Find where the given text appears and provide that cell's center as (X, Y) coordinate. 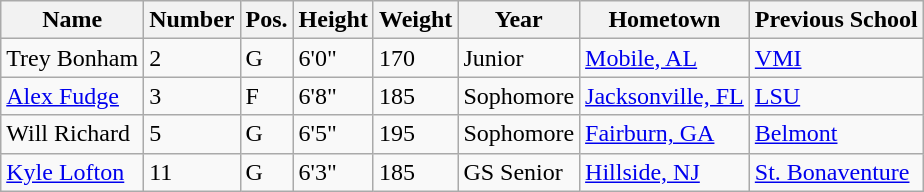
Height (333, 20)
6'5" (333, 134)
3 (192, 96)
VMI (836, 58)
6'8" (333, 96)
195 (415, 134)
LSU (836, 96)
170 (415, 58)
Mobile, AL (665, 58)
Alex Fudge (72, 96)
5 (192, 134)
Weight (415, 20)
St. Bonaventure (836, 172)
2 (192, 58)
6'3" (333, 172)
Belmont (836, 134)
11 (192, 172)
Pos. (266, 20)
Junior (519, 58)
Jacksonville, FL (665, 96)
Name (72, 20)
Will Richard (72, 134)
Previous School (836, 20)
GS Senior (519, 172)
Fairburn, GA (665, 134)
Hometown (665, 20)
Hillside, NJ (665, 172)
F (266, 96)
Trey Bonham (72, 58)
6'0" (333, 58)
Year (519, 20)
Number (192, 20)
Kyle Lofton (72, 172)
